Return (X, Y) of the center of cell containing provided text 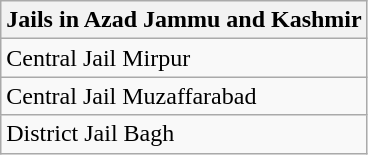
Central Jail Mirpur (184, 58)
District Jail Bagh (184, 134)
Jails in Azad Jammu and Kashmir (184, 20)
Central Jail Muzaffarabad (184, 96)
